From the cell containing the given text, extract its center point as [X, Y] coordinate. 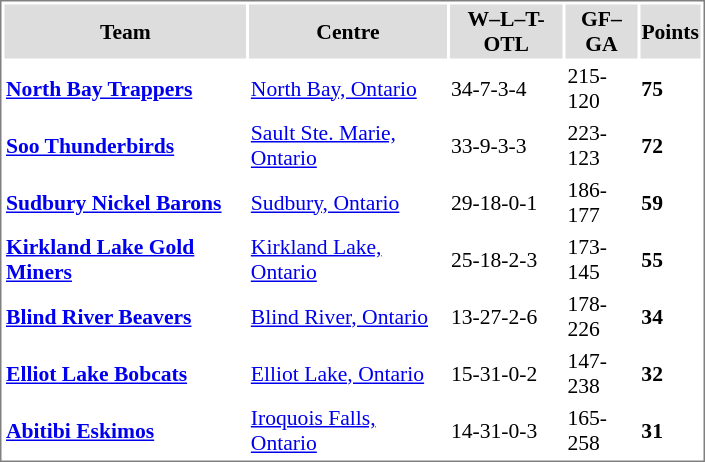
165-258 [602, 431]
Blind River, Ontario [348, 317]
Team [125, 31]
Sault Ste. Marie, Ontario [348, 145]
North Bay, Ontario [348, 89]
186-177 [602, 203]
Centre [348, 31]
72 [670, 145]
34 [670, 317]
Elliot Lake Bobcats [125, 373]
215-120 [602, 89]
15-31-0-2 [506, 373]
25-18-2-3 [506, 259]
Kirkland Lake, Ontario [348, 259]
34-7-3-4 [506, 89]
Kirkland Lake Gold Miners [125, 259]
32 [670, 373]
173-145 [602, 259]
GF–GA [602, 31]
14-31-0-3 [506, 431]
33-9-3-3 [506, 145]
223-123 [602, 145]
Blind River Beavers [125, 317]
W–L–T-OTL [506, 31]
13-27-2-6 [506, 317]
Elliot Lake, Ontario [348, 373]
147-238 [602, 373]
North Bay Trappers [125, 89]
Sudbury Nickel Barons [125, 203]
Soo Thunderbirds [125, 145]
75 [670, 89]
Points [670, 31]
59 [670, 203]
178-226 [602, 317]
31 [670, 431]
55 [670, 259]
Iroquois Falls, Ontario [348, 431]
Abitibi Eskimos [125, 431]
Sudbury, Ontario [348, 203]
29-18-0-1 [506, 203]
